Output the [x, y] coordinate of the center of the cell containing the given text.  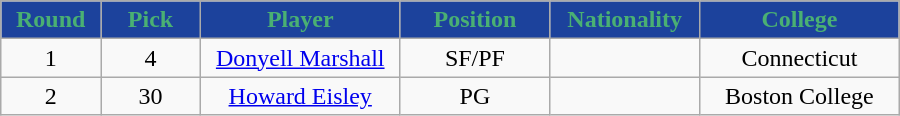
Pick [151, 20]
4 [151, 58]
Boston College [800, 96]
Position [475, 20]
Player [300, 20]
30 [151, 96]
1 [51, 58]
Nationality [625, 20]
Howard Eisley [300, 96]
College [800, 20]
Connecticut [800, 58]
PG [475, 96]
Donyell Marshall [300, 58]
2 [51, 96]
Round [51, 20]
SF/PF [475, 58]
